Search for the cell housing the specified text and yield its (x, y) center coordinate. 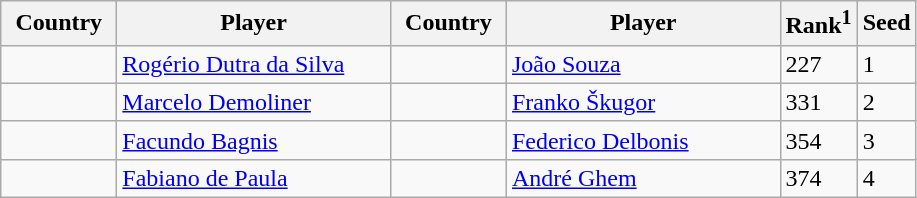
2 (886, 102)
354 (818, 140)
4 (886, 178)
Facundo Bagnis (254, 140)
3 (886, 140)
Rogério Dutra da Silva (254, 64)
331 (818, 102)
Franko Škugor (643, 102)
1 (886, 64)
227 (818, 64)
Seed (886, 24)
Federico Delbonis (643, 140)
André Ghem (643, 178)
374 (818, 178)
João Souza (643, 64)
Rank1 (818, 24)
Marcelo Demoliner (254, 102)
Fabiano de Paula (254, 178)
